Search for the cell housing the specified text and yield its [X, Y] center coordinate. 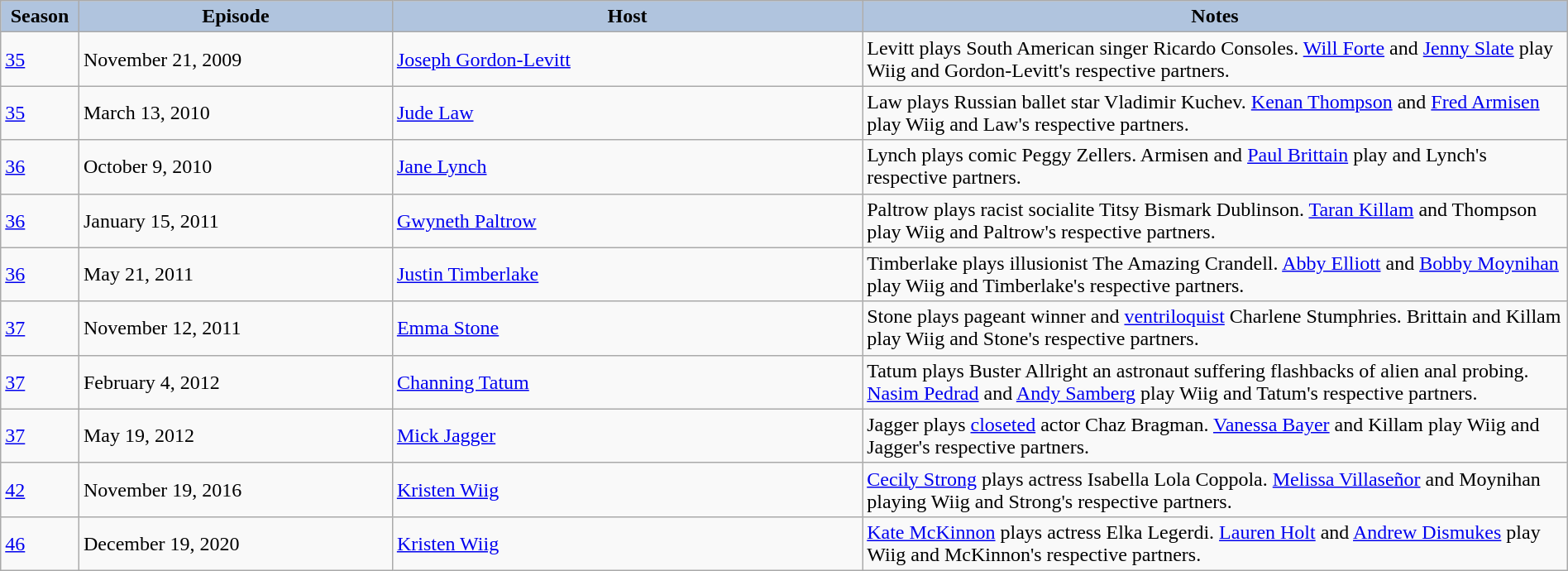
October 9, 2010 [235, 167]
Channing Tatum [627, 382]
February 4, 2012 [235, 382]
Kate McKinnon plays actress Elka Legerdi. Lauren Holt and Andrew Dismukes play Wiig and McKinnon's respective partners. [1216, 543]
Mick Jagger [627, 435]
Stone plays pageant winner and ventriloquist Charlene Stumphries. Brittain and Killam play Wiig and Stone's respective partners. [1216, 328]
Jagger plays closeted actor Chaz Bragman. Vanessa Bayer and Killam play Wiig and Jagger's respective partners. [1216, 435]
Season [40, 17]
January 15, 2011 [235, 220]
46 [40, 543]
Jude Law [627, 113]
Notes [1216, 17]
Gwyneth Paltrow [627, 220]
Host [627, 17]
May 21, 2011 [235, 275]
Episode [235, 17]
Justin Timberlake [627, 275]
Law plays Russian ballet star Vladimir Kuchev. Kenan Thompson and Fred Armisen play Wiig and Law's respective partners. [1216, 113]
November 19, 2016 [235, 490]
Cecily Strong plays actress Isabella Lola Coppola. Melissa Villaseñor and Moynihan playing Wiig and Strong's respective partners. [1216, 490]
Joseph Gordon-Levitt [627, 60]
42 [40, 490]
May 19, 2012 [235, 435]
November 12, 2011 [235, 328]
Paltrow plays racist socialite Titsy Bismark Dublinson. Taran Killam and Thompson play Wiig and Paltrow's respective partners. [1216, 220]
Lynch plays comic Peggy Zellers. Armisen and Paul Brittain play and Lynch's respective partners. [1216, 167]
December 19, 2020 [235, 543]
Timberlake plays illusionist The Amazing Crandell. Abby Elliott and Bobby Moynihan play Wiig and Timberlake's respective partners. [1216, 275]
Emma Stone [627, 328]
Jane Lynch [627, 167]
November 21, 2009 [235, 60]
March 13, 2010 [235, 113]
Levitt plays South American singer Ricardo Consoles. Will Forte and Jenny Slate play Wiig and Gordon-Levitt's respective partners. [1216, 60]
